Provide the (x, y) coordinate of the cell's center where the given text is located.  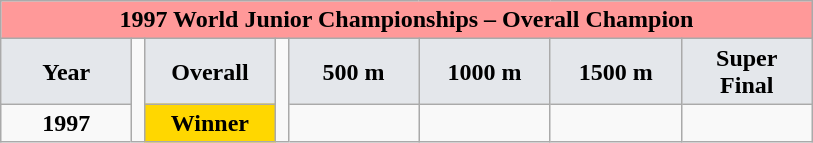
1997 World Junior Championships – Overall Champion (407, 20)
Year (66, 72)
Super Final (746, 72)
1997 (66, 123)
Overall (210, 72)
500 m (354, 72)
1000 m (484, 72)
Winner (210, 123)
1500 m (616, 72)
